Determine the (X, Y) coordinate at the center of the cell enclosing the given text.  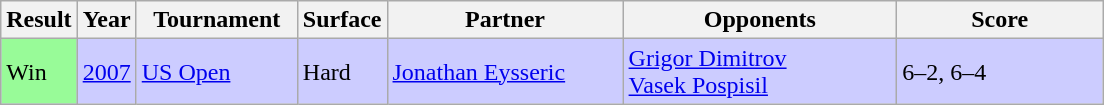
Result (39, 20)
6–2, 6–4 (1000, 72)
Grigor Dimitrov Vasek Pospisil (760, 72)
Year (106, 20)
Tournament (216, 20)
Surface (342, 20)
Jonathan Eysseric (505, 72)
Hard (342, 72)
Opponents (760, 20)
US Open (216, 72)
2007 (106, 72)
Win (39, 72)
Score (1000, 20)
Partner (505, 20)
